Return [x, y] of the center of cell containing provided text 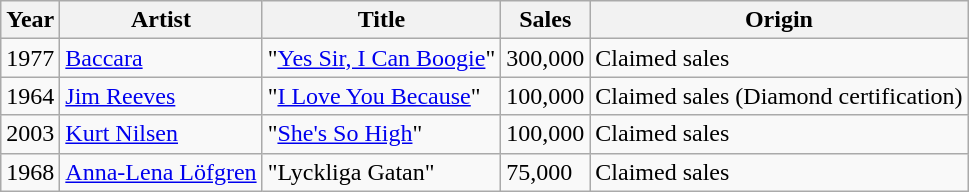
"Lyckliga Gatan" [382, 172]
"Yes Sir, I Can Boogie" [382, 58]
Anna-Lena Löfgren [161, 172]
Jim Reeves [161, 96]
1964 [30, 96]
Sales [546, 20]
Baccara [161, 58]
300,000 [546, 58]
Kurt Nilsen [161, 134]
1977 [30, 58]
75,000 [546, 172]
1968 [30, 172]
Artist [161, 20]
Title [382, 20]
2003 [30, 134]
Origin [779, 20]
"I Love You Because" [382, 96]
Year [30, 20]
Claimed sales (Diamond certification) [779, 96]
"She's So High" [382, 134]
